Output the (x, y) coordinate of the center of the cell containing the given text.  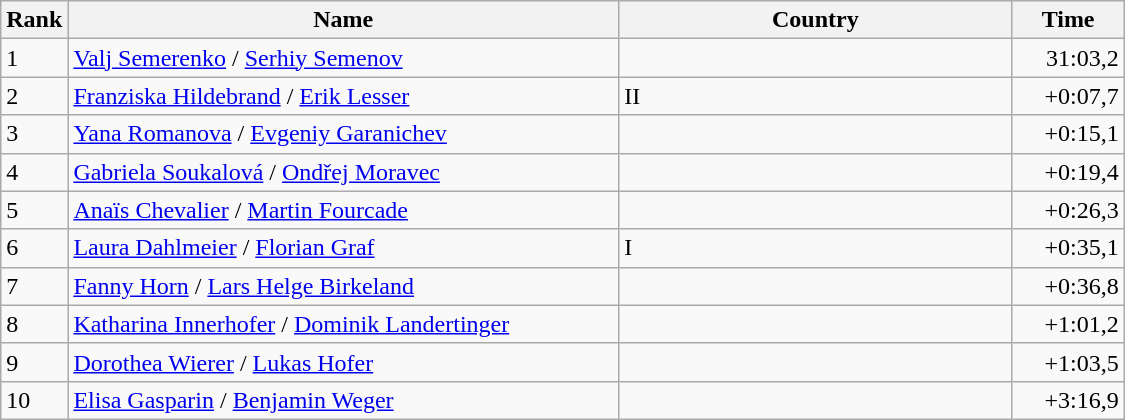
Gabriela Soukalová / Ondřej Moravec (344, 172)
Dorothea Wierer / Lukas Hofer (344, 362)
Anaïs Chevalier / Martin Fourcade (344, 210)
Franziska Hildebrand / Erik Lesser (344, 96)
Katharina Innerhofer / Dominik Landertinger (344, 324)
10 (34, 400)
II (816, 96)
6 (34, 248)
+0:07,7 (1068, 96)
31:03,2 (1068, 58)
+0:36,8 (1068, 286)
Yana Romanova / Evgeniy Garanichev (344, 134)
+1:03,5 (1068, 362)
9 (34, 362)
7 (34, 286)
Time (1068, 20)
+0:15,1 (1068, 134)
+1:01,2 (1068, 324)
+3:16,9 (1068, 400)
2 (34, 96)
+0:35,1 (1068, 248)
Country (816, 20)
Elisa Gasparin / Benjamin Weger (344, 400)
+0:26,3 (1068, 210)
Laura Dahlmeier / Florian Graf (344, 248)
Valj Semerenko / Serhiy Semenov (344, 58)
4 (34, 172)
5 (34, 210)
8 (34, 324)
Fanny Horn / Lars Helge Birkeland (344, 286)
1 (34, 58)
Rank (34, 20)
3 (34, 134)
+0:19,4 (1068, 172)
I (816, 248)
Name (344, 20)
